Scan for the cell matching the given text and deliver its (x, y) coordinate at center. 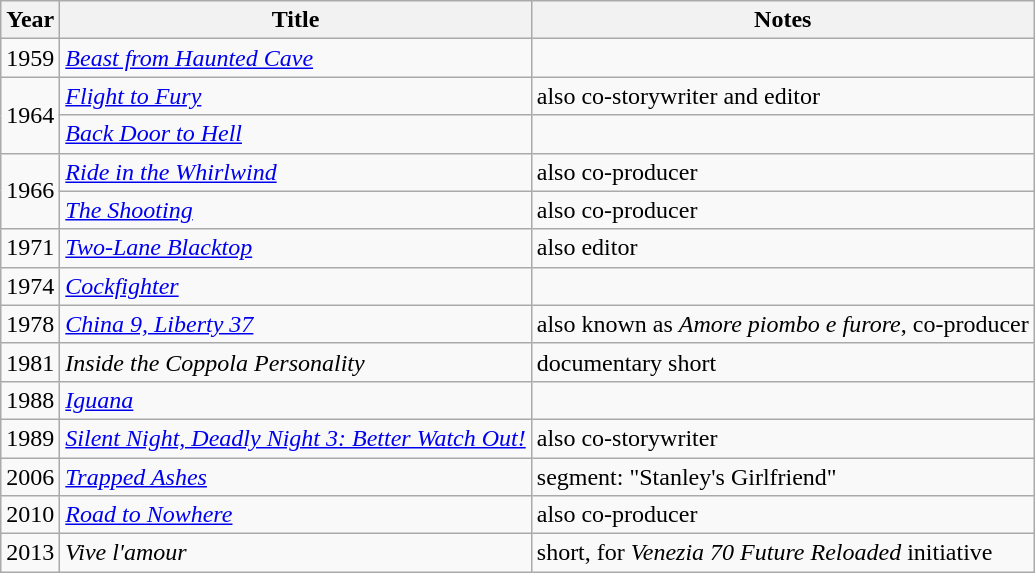
Road to Nowhere (296, 515)
Back Door to Hell (296, 134)
China 9, Liberty 37 (296, 324)
1959 (30, 58)
Year (30, 20)
1971 (30, 248)
2010 (30, 515)
2006 (30, 477)
1974 (30, 286)
Title (296, 20)
Inside the Coppola Personality (296, 362)
Two-Lane Blacktop (296, 248)
1988 (30, 400)
also editor (782, 248)
also co-storywriter (782, 438)
Cockfighter (296, 286)
Notes (782, 20)
Iguana (296, 400)
1978 (30, 324)
documentary short (782, 362)
Trapped Ashes (296, 477)
1964 (30, 115)
1989 (30, 438)
short, for Venezia 70 Future Reloaded initiative (782, 553)
1966 (30, 191)
1981 (30, 362)
segment: "Stanley's Girlfriend" (782, 477)
Silent Night, Deadly Night 3: Better Watch Out! (296, 438)
Ride in the Whirlwind (296, 172)
2013 (30, 553)
Vive l'amour (296, 553)
also co-storywriter and editor (782, 96)
Beast from Haunted Cave (296, 58)
Flight to Fury (296, 96)
The Shooting (296, 210)
also known as Amore piombo e furore, co-producer (782, 324)
